Detect which cell encompasses the target text, then output its [x, y] center coordinate. 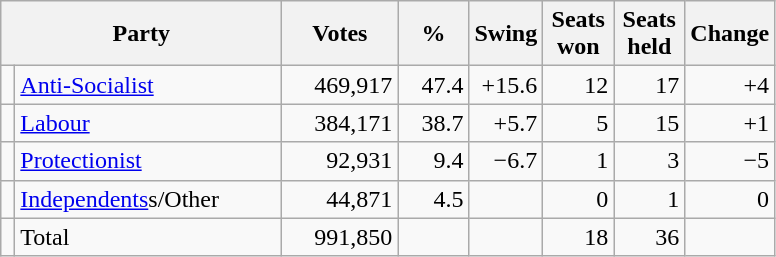
Party [142, 34]
3 [650, 161]
15 [650, 123]
18 [578, 237]
Labour [148, 123]
Total [148, 237]
44,871 [340, 199]
Independentss/Other [148, 199]
+15.6 [506, 85]
47.4 [434, 85]
Votes [340, 34]
17 [650, 85]
469,917 [340, 85]
4.5 [434, 199]
+1 [730, 123]
−5 [730, 161]
92,931 [340, 161]
Seats won [578, 34]
Change [730, 34]
Protectionist [148, 161]
Swing [506, 34]
+4 [730, 85]
36 [650, 237]
9.4 [434, 161]
Anti-Socialist [148, 85]
991,850 [340, 237]
38.7 [434, 123]
% [434, 34]
12 [578, 85]
+5.7 [506, 123]
Seats held [650, 34]
5 [578, 123]
−6.7 [506, 161]
384,171 [340, 123]
